Search for the cell housing the specified text and yield its [x, y] center coordinate. 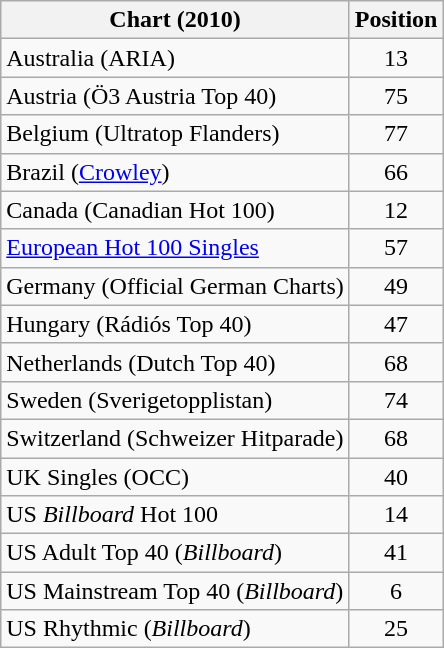
US Adult Top 40 (Billboard) [175, 553]
US Rhythmic (Billboard) [175, 629]
47 [396, 324]
12 [396, 210]
74 [396, 400]
40 [396, 477]
49 [396, 286]
14 [396, 515]
Switzerland (Schweizer Hitparade) [175, 438]
US Mainstream Top 40 (Billboard) [175, 591]
Position [396, 20]
66 [396, 172]
European Hot 100 Singles [175, 248]
41 [396, 553]
Sweden (Sverigetopplistan) [175, 400]
13 [396, 58]
Chart (2010) [175, 20]
Brazil (Crowley) [175, 172]
Belgium (Ultratop Flanders) [175, 134]
Hungary (Rádiós Top 40) [175, 324]
75 [396, 96]
Canada (Canadian Hot 100) [175, 210]
Germany (Official German Charts) [175, 286]
Austria (Ö3 Austria Top 40) [175, 96]
25 [396, 629]
6 [396, 591]
Netherlands (Dutch Top 40) [175, 362]
77 [396, 134]
57 [396, 248]
US Billboard Hot 100 [175, 515]
Australia (ARIA) [175, 58]
UK Singles (OCC) [175, 477]
